Pinpoint the cell where the given text exists, returning its [x, y] midpoint coordinate. 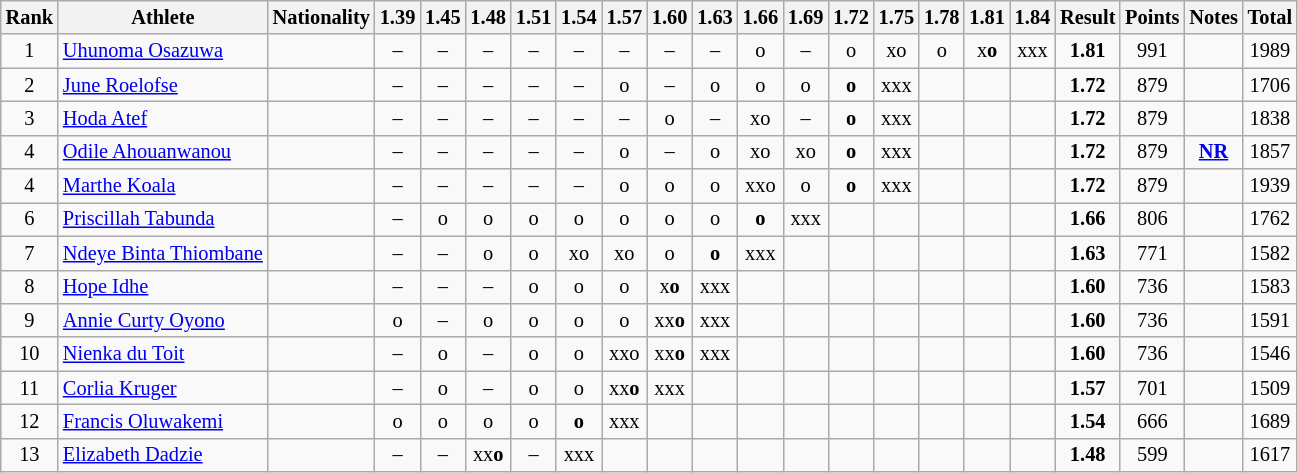
Result [1088, 17]
2 [30, 85]
1.51 [534, 17]
Marthe Koala [163, 186]
991 [1152, 51]
1857 [1270, 152]
1617 [1270, 455]
1546 [1270, 354]
1.39 [398, 17]
Hoda Atef [163, 118]
1989 [1270, 51]
7 [30, 253]
771 [1152, 253]
9 [30, 320]
Ndeye Binta Thiombane [163, 253]
Points [1152, 17]
Nationality [322, 17]
Nienka du Toit [163, 354]
Priscillah Tabunda [163, 219]
Athlete [163, 17]
3 [30, 118]
10 [30, 354]
1762 [1270, 219]
1.45 [442, 17]
12 [30, 421]
1.75 [896, 17]
Hope Idhe [163, 287]
1939 [1270, 186]
599 [1152, 455]
Odile Ahouanwanou [163, 152]
1.69 [806, 17]
666 [1152, 421]
1838 [1270, 118]
Rank [30, 17]
Elizabeth Dadzie [163, 455]
1582 [1270, 253]
Notes [1213, 17]
1689 [1270, 421]
1706 [1270, 85]
1509 [1270, 388]
NR [1213, 152]
1.78 [942, 17]
Uhunoma Osazuwa [163, 51]
Corlia Kruger [163, 388]
1583 [1270, 287]
Annie Curty Oyono [163, 320]
8 [30, 287]
13 [30, 455]
806 [1152, 219]
1 [30, 51]
Francis Oluwakemi [163, 421]
Total [1270, 17]
6 [30, 219]
11 [30, 388]
June Roelofse [163, 85]
1591 [1270, 320]
1.84 [1032, 17]
701 [1152, 388]
